For the text-containing cell, return its midpoint in (X, Y) coordinate format. 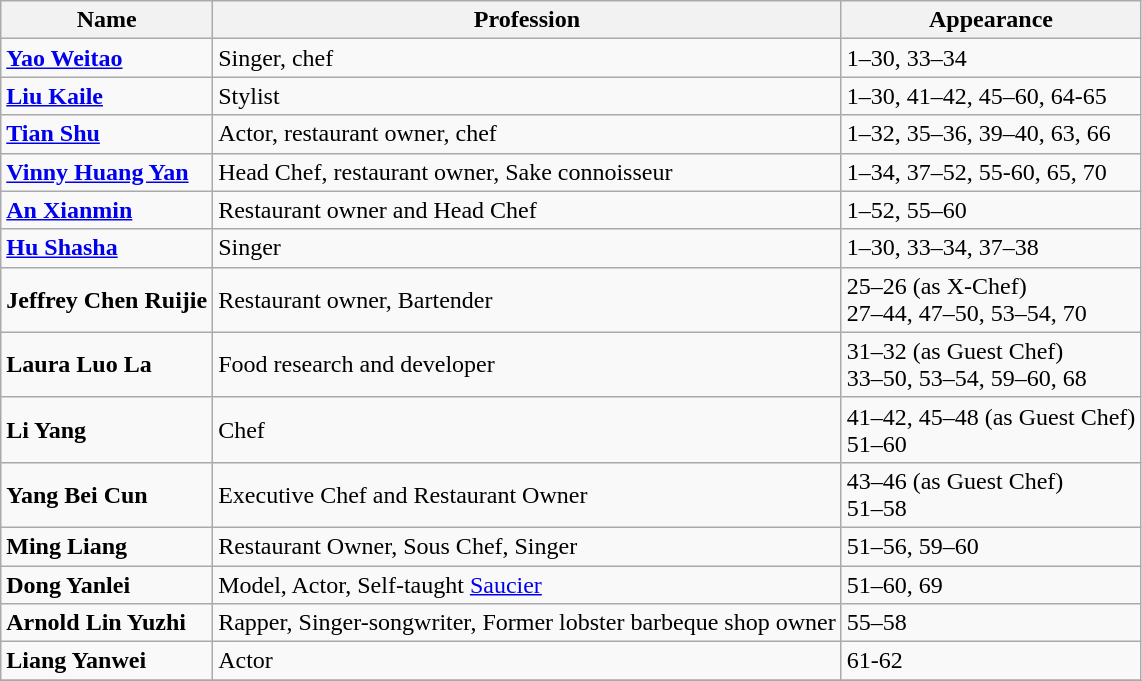
Model, Actor, Self-taught Saucier (527, 585)
Singer, chef (527, 58)
Hu Shasha (107, 248)
Vinny Huang Yan (107, 172)
Yang Bei Cun (107, 494)
1–52, 55–60 (991, 210)
61-62 (991, 661)
Tian Shu (107, 134)
Actor, restaurant owner, chef (527, 134)
Chef (527, 430)
31–32 (as Guest Chef)33–50, 53–54, 59–60, 68 (991, 364)
Name (107, 20)
Ming Liang (107, 546)
Restaurant Owner, Sous Chef, Singer (527, 546)
Liang Yanwei (107, 661)
41–42, 45–48 (as Guest Chef)51–60 (991, 430)
43–46 (as Guest Chef)51–58 (991, 494)
Appearance (991, 20)
Profession (527, 20)
Restaurant owner and Head Chef (527, 210)
51–56, 59–60 (991, 546)
1–32, 35–36, 39–40, 63, 66 (991, 134)
25–26 (as X-Chef)27–44, 47–50, 53–54, 70 (991, 300)
Stylist (527, 96)
55–58 (991, 623)
An Xianmin (107, 210)
1–30, 41–42, 45–60, 64-65 (991, 96)
Jeffrey Chen Ruijie (107, 300)
Restaurant owner, Bartender (527, 300)
Liu Kaile (107, 96)
Rapper, Singer-songwriter, Former lobster barbeque shop owner (527, 623)
Actor (527, 661)
1–30, 33–34, 37–38 (991, 248)
Food research and developer (527, 364)
51–60, 69 (991, 585)
Arnold Lin Yuzhi (107, 623)
Li Yang (107, 430)
1–30, 33–34 (991, 58)
Yao Weitao (107, 58)
1–34, 37–52, 55-60, 65, 70 (991, 172)
Executive Chef and Restaurant Owner (527, 494)
Singer (527, 248)
Dong Yanlei (107, 585)
Laura Luo La (107, 364)
Head Chef, restaurant owner, Sake connoisseur (527, 172)
